Provide the (x, y) coordinate of the cell's center where the given text is located.  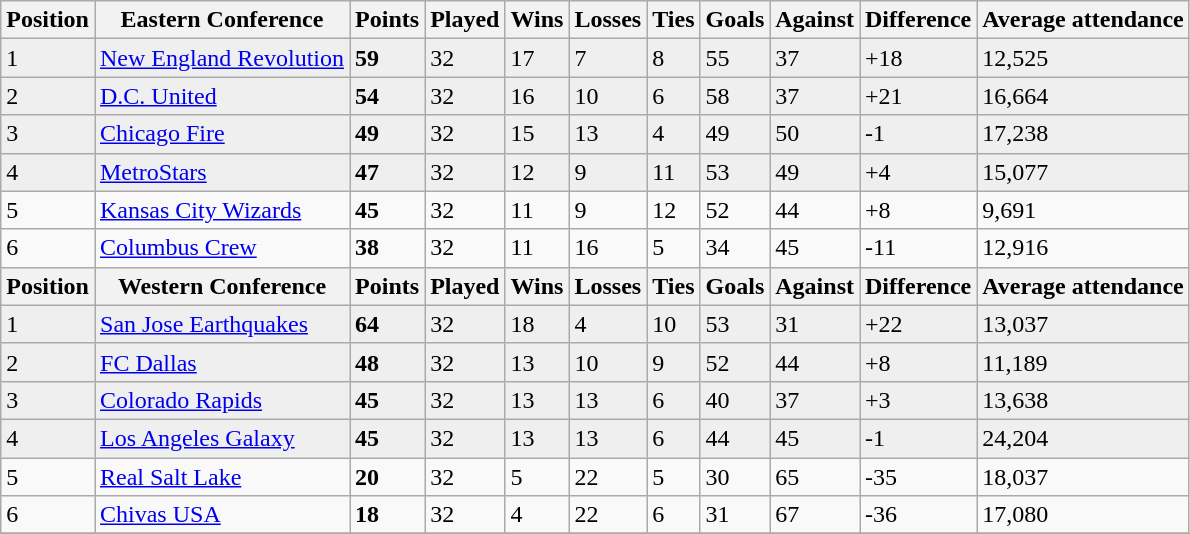
Los Angeles Galaxy (222, 438)
15,077 (1084, 172)
65 (815, 477)
New England Revolution (222, 58)
Kansas City Wizards (222, 210)
MetroStars (222, 172)
11,189 (1084, 362)
16,664 (1084, 96)
-11 (918, 248)
Chicago Fire (222, 134)
20 (388, 477)
13,638 (1084, 400)
40 (735, 400)
+3 (918, 400)
15 (537, 134)
12,525 (1084, 58)
FC Dallas (222, 362)
7 (608, 58)
55 (735, 58)
34 (735, 248)
+18 (918, 58)
18,037 (1084, 477)
+22 (918, 324)
8 (674, 58)
+4 (918, 172)
48 (388, 362)
9,691 (1084, 210)
58 (735, 96)
38 (388, 248)
+21 (918, 96)
Chivas USA (222, 515)
Colorado Rapids (222, 400)
12,916 (1084, 248)
47 (388, 172)
24,204 (1084, 438)
Columbus Crew (222, 248)
Eastern Conference (222, 20)
17,080 (1084, 515)
64 (388, 324)
59 (388, 58)
San Jose Earthquakes (222, 324)
-36 (918, 515)
50 (815, 134)
17,238 (1084, 134)
54 (388, 96)
Western Conference (222, 286)
13,037 (1084, 324)
Real Salt Lake (222, 477)
67 (815, 515)
-35 (918, 477)
17 (537, 58)
D.C. United (222, 96)
30 (735, 477)
